Scan for the cell matching the given text and deliver its (x, y) coordinate at center. 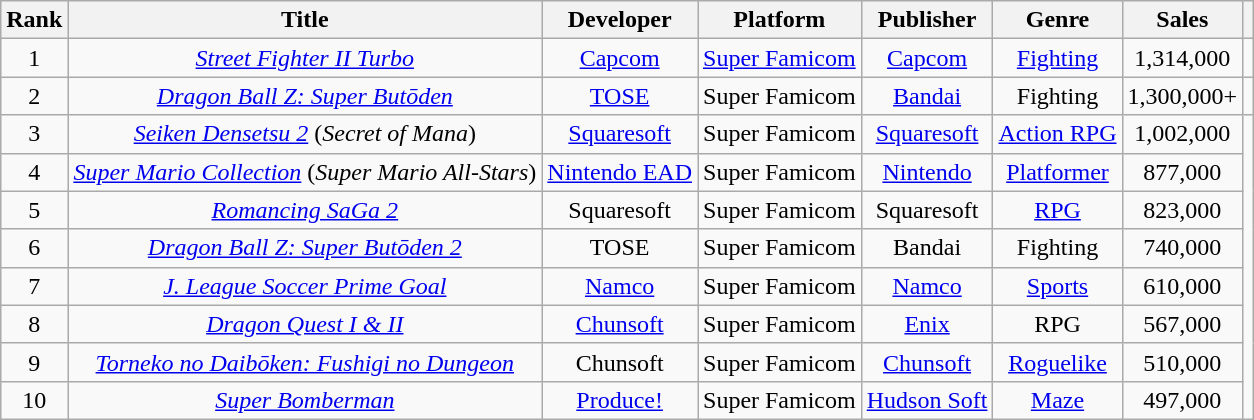
Action RPG (1058, 134)
9 (34, 362)
740,000 (1182, 248)
Dragon Ball Z: Super Butōden 2 (305, 248)
Super Mario Collection (Super Mario All-Stars) (305, 172)
877,000 (1182, 172)
3 (34, 134)
610,000 (1182, 286)
Dragon Ball Z: Super Butōden (305, 96)
Roguelike (1058, 362)
Hudson Soft (927, 400)
1,002,000 (1182, 134)
1,300,000+ (1182, 96)
Maze (1058, 400)
7 (34, 286)
Nintendo EAD (620, 172)
Super Bomberman (305, 400)
Street Fighter II Turbo (305, 58)
497,000 (1182, 400)
Title (305, 20)
Genre (1058, 20)
Platformer (1058, 172)
5 (34, 210)
Sales (1182, 20)
567,000 (1182, 324)
Torneko no Daibōken: Fushigi no Dungeon (305, 362)
823,000 (1182, 210)
4 (34, 172)
1 (34, 58)
Rank (34, 20)
Romancing SaGa 2 (305, 210)
J. League Soccer Prime Goal (305, 286)
10 (34, 400)
1,314,000 (1182, 58)
2 (34, 96)
510,000 (1182, 362)
Produce! (620, 400)
8 (34, 324)
Platform (780, 20)
Seiken Densetsu 2 (Secret of Mana) (305, 134)
6 (34, 248)
Enix (927, 324)
Nintendo (927, 172)
Publisher (927, 20)
Sports (1058, 286)
Developer (620, 20)
Dragon Quest I & II (305, 324)
